Provide the [X, Y] coordinate of the cell's center where the given text is located.  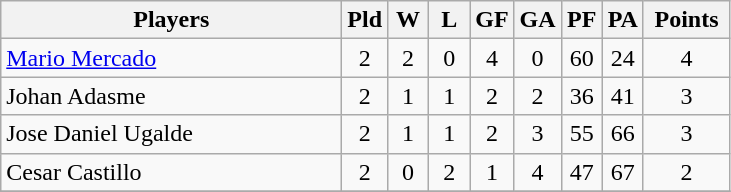
41 [622, 96]
66 [622, 134]
Johan Adasme [172, 96]
60 [582, 58]
W [408, 20]
Cesar Castillo [172, 172]
36 [582, 96]
PF [582, 20]
Players [172, 20]
PA [622, 20]
Pld [365, 20]
L [450, 20]
24 [622, 58]
Jose Daniel Ugalde [172, 134]
67 [622, 172]
47 [582, 172]
55 [582, 134]
GF [492, 20]
Points [686, 20]
Mario Mercado [172, 58]
GA [538, 20]
